Find where the given text appears and provide that cell's center as [X, Y] coordinate. 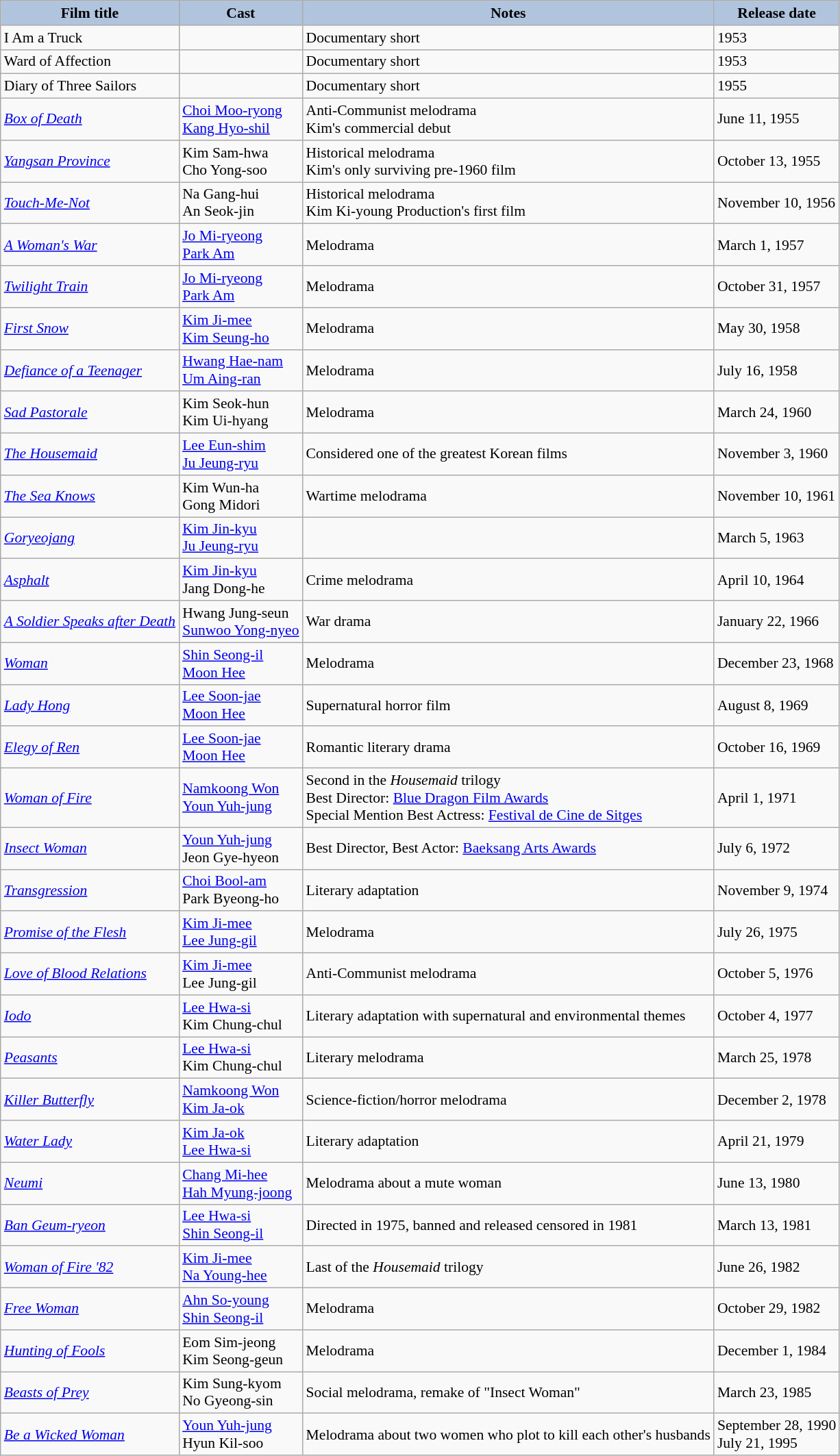
Wartime melodrama [508, 496]
Promise of the Flesh [90, 933]
March 25, 1978 [777, 1057]
The Housemaid [90, 455]
Touch-Me-Not [90, 203]
A Soldier Speaks after Death [90, 622]
Insect Woman [90, 848]
War drama [508, 622]
November 10, 1961 [777, 496]
Iodo [90, 1016]
Killer Butterfly [90, 1100]
Be a Wicked Woman [90, 1434]
November 9, 1974 [777, 890]
July 6, 1972 [777, 848]
Literary adaptation with supernatural and environmental themes [508, 1016]
Literary melodrama [508, 1057]
Kim Ja-okLee Hwa-si [240, 1141]
A Woman's War [90, 245]
October 13, 1955 [777, 162]
October 16, 1969 [777, 748]
Directed in 1975, banned and released censored in 1981 [508, 1225]
July 26, 1975 [777, 933]
April 1, 1971 [777, 799]
Hwang Jung-seunSunwoo Yong-nyeo [240, 622]
Youn Yuh-jungHyun Kil-soo [240, 1434]
November 10, 1956 [777, 203]
March 24, 1960 [777, 412]
Choi Moo-ryongKang Hyo-shil [240, 119]
Transgression [90, 890]
Elegy of Ren [90, 748]
Ahn So-youngShin Seong-il [240, 1309]
Water Lady [90, 1141]
Woman [90, 663]
1955 [777, 86]
Melodrama about two women who plot to kill each other's husbands [508, 1434]
Last of the Housemaid trilogy [508, 1267]
Eom Sim-jeongKim Seong-geun [240, 1351]
October 29, 1982 [777, 1309]
Na Gang-huiAn Seok-jin [240, 203]
Yangsan Province [90, 162]
Best Director, Best Actor: Baeksang Arts Awards [508, 848]
Second in the Housemaid trilogyBest Director: Blue Dragon Film AwardsSpecial Mention Best Actress: Festival de Cine de Sitges [508, 799]
December 1, 1984 [777, 1351]
Woman of Fire '82 [90, 1267]
Notes [508, 13]
Kim Sam-hwaCho Yong-soo [240, 162]
Hunting of Fools [90, 1351]
First Snow [90, 329]
Cast [240, 13]
Free Woman [90, 1309]
The Sea Knows [90, 496]
Crime melodrama [508, 579]
Historical melodramaKim Ki-young Production's first film [508, 203]
Chang Mi-heeHah Myung-joong [240, 1183]
Historical melodramaKim's only surviving pre-1960 film [508, 162]
July 16, 1958 [777, 370]
April 21, 1979 [777, 1141]
Youn Yuh-jungJeon Gye-hyeon [240, 848]
Kim Seok-hunKim Ui-hyang [240, 412]
Love of Blood Relations [90, 974]
Defiance of a Teenager [90, 370]
I Am a Truck [90, 38]
April 10, 1964 [777, 579]
March 23, 1985 [777, 1393]
Kim Ji-meeNa Young-hee [240, 1267]
October 31, 1957 [777, 286]
Lady Hong [90, 705]
Shin Seong-ilMoon Hee [240, 663]
Romantic literary drama [508, 748]
May 30, 1958 [777, 329]
Twilight Train [90, 286]
Lee Eun-shimJu Jeung-ryu [240, 455]
Goryeojang [90, 538]
September 28, 1990July 21, 1995 [777, 1434]
Kim Ji-meeKim Seung-ho [240, 329]
December 2, 1978 [777, 1100]
December 23, 1968 [777, 663]
January 22, 1966 [777, 622]
Social melodrama, remake of "Insect Woman" [508, 1393]
Ban Geum-ryeon [90, 1225]
Peasants [90, 1057]
Box of Death [90, 119]
Asphalt [90, 579]
Ward of Affection [90, 62]
Kim Jin-kyuJang Dong-he [240, 579]
Anti-Communist melodramaKim's commercial debut [508, 119]
Melodrama about a mute woman [508, 1183]
March 13, 1981 [777, 1225]
Beasts of Prey [90, 1393]
Kim Wun-haGong Midori [240, 496]
Anti-Communist melodrama [508, 974]
October 5, 1976 [777, 974]
Kim Sung-kyomNo Gyeong-sin [240, 1393]
Neumi [90, 1183]
June 26, 1982 [777, 1267]
Diary of Three Sailors [90, 86]
March 1, 1957 [777, 245]
June 13, 1980 [777, 1183]
June 11, 1955 [777, 119]
Hwang Hae-namUm Aing-ran [240, 370]
Film title [90, 13]
Namkoong WonYoun Yuh-jung [240, 799]
Considered one of the greatest Korean films [508, 455]
Kim Jin-kyuJu Jeung-ryu [240, 538]
October 4, 1977 [777, 1016]
Namkoong WonKim Ja-ok [240, 1100]
Supernatural horror film [508, 705]
Sad Pastorale [90, 412]
November 3, 1960 [777, 455]
August 8, 1969 [777, 705]
Release date [777, 13]
Science-fiction/horror melodrama [508, 1100]
Woman of Fire [90, 799]
Choi Bool-amPark Byeong-ho [240, 890]
Lee Hwa-siShin Seong-il [240, 1225]
March 5, 1963 [777, 538]
